Capture the cell that displays the provided text and extract its (X, Y) central coordinate. 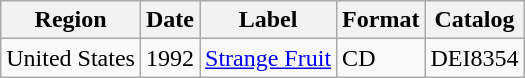
1992 (170, 58)
DEI8354 (474, 58)
Label (268, 20)
Catalog (474, 20)
United States (71, 58)
Format (381, 20)
Strange Fruit (268, 58)
Date (170, 20)
Region (71, 20)
CD (381, 58)
